Extract the [x, y] coordinate from the center of the cell holding the provided text.  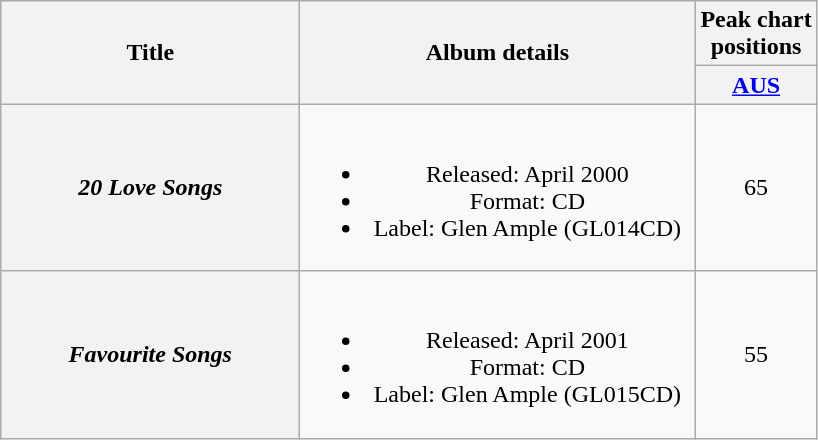
Title [150, 52]
Album details [498, 52]
Released: April 2000Format: CDLabel: Glen Ample (GL014CD) [498, 188]
Favourite Songs [150, 354]
20 Love Songs [150, 188]
65 [756, 188]
Released: April 2001Format: CDLabel: Glen Ample (GL015CD) [498, 354]
AUS [756, 85]
55 [756, 354]
Peak chartpositions [756, 34]
